Provide the (x, y) coordinate of the cell's center where the given text is located.  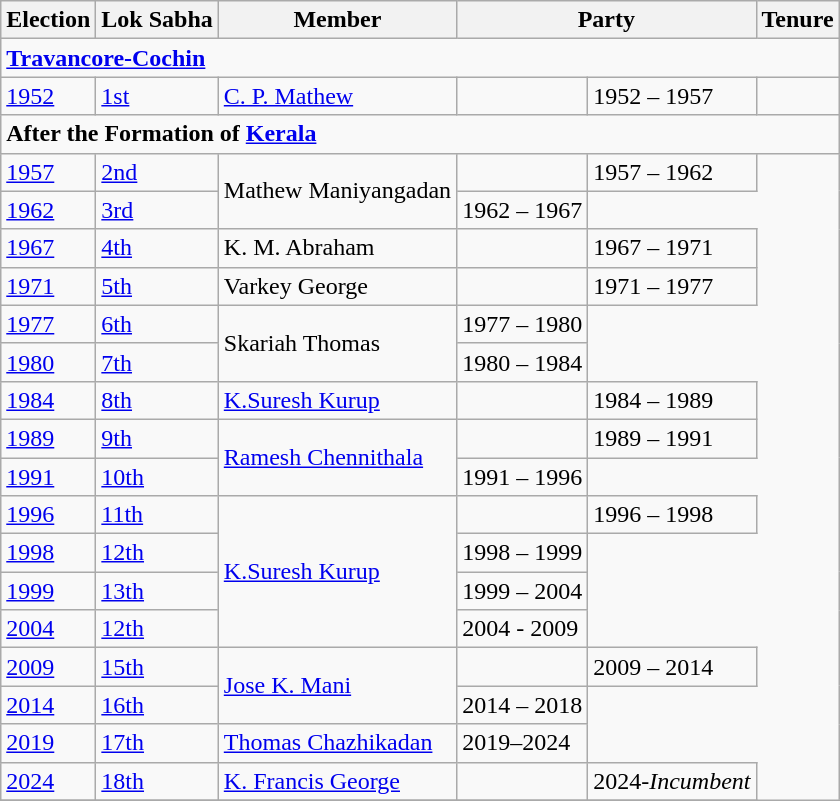
1991 (48, 477)
2024-Incumbent (672, 781)
6th (157, 324)
C. P. Mathew (337, 96)
17th (157, 743)
1999 (48, 591)
1967 – 1971 (672, 248)
1980 – 1984 (522, 362)
Varkey George (337, 286)
2004 - 2009 (522, 629)
2nd (157, 172)
Ramesh Chennithala (337, 457)
1998 – 1999 (522, 553)
Lok Sabha (157, 20)
2009 – 2014 (672, 667)
Skariah Thomas (337, 343)
1967 (48, 248)
2014 (48, 705)
Party (606, 20)
5th (157, 286)
1962 (48, 210)
1st (157, 96)
1952 (48, 96)
Election (48, 20)
1962 – 1967 (522, 210)
Travancore-Cochin (420, 58)
1991 – 1996 (522, 477)
1996 (48, 515)
7th (157, 362)
2014 – 2018 (522, 705)
15th (157, 667)
1971 – 1977 (672, 286)
Mathew Maniyangadan (337, 191)
8th (157, 400)
1957 (48, 172)
1996 – 1998 (672, 515)
1984 (48, 400)
2019–2024 (522, 743)
1999 – 2004 (522, 591)
1989 – 1991 (672, 438)
1971 (48, 286)
11th (157, 515)
1952 – 1957 (672, 96)
Jose K. Mani (337, 686)
3rd (157, 210)
13th (157, 591)
1977 – 1980 (522, 324)
After the Formation of Kerala (420, 134)
1977 (48, 324)
Member (337, 20)
2009 (48, 667)
16th (157, 705)
K. Francis George (337, 781)
1989 (48, 438)
10th (157, 477)
K. M. Abraham (337, 248)
Tenure (798, 20)
1984 – 1989 (672, 400)
1957 – 1962 (672, 172)
18th (157, 781)
Thomas Chazhikadan (337, 743)
1980 (48, 362)
1998 (48, 553)
4th (157, 248)
2024 (48, 781)
2004 (48, 629)
2019 (48, 743)
9th (157, 438)
